Locate the cell with the specified text and output its [X, Y] center coordinate. 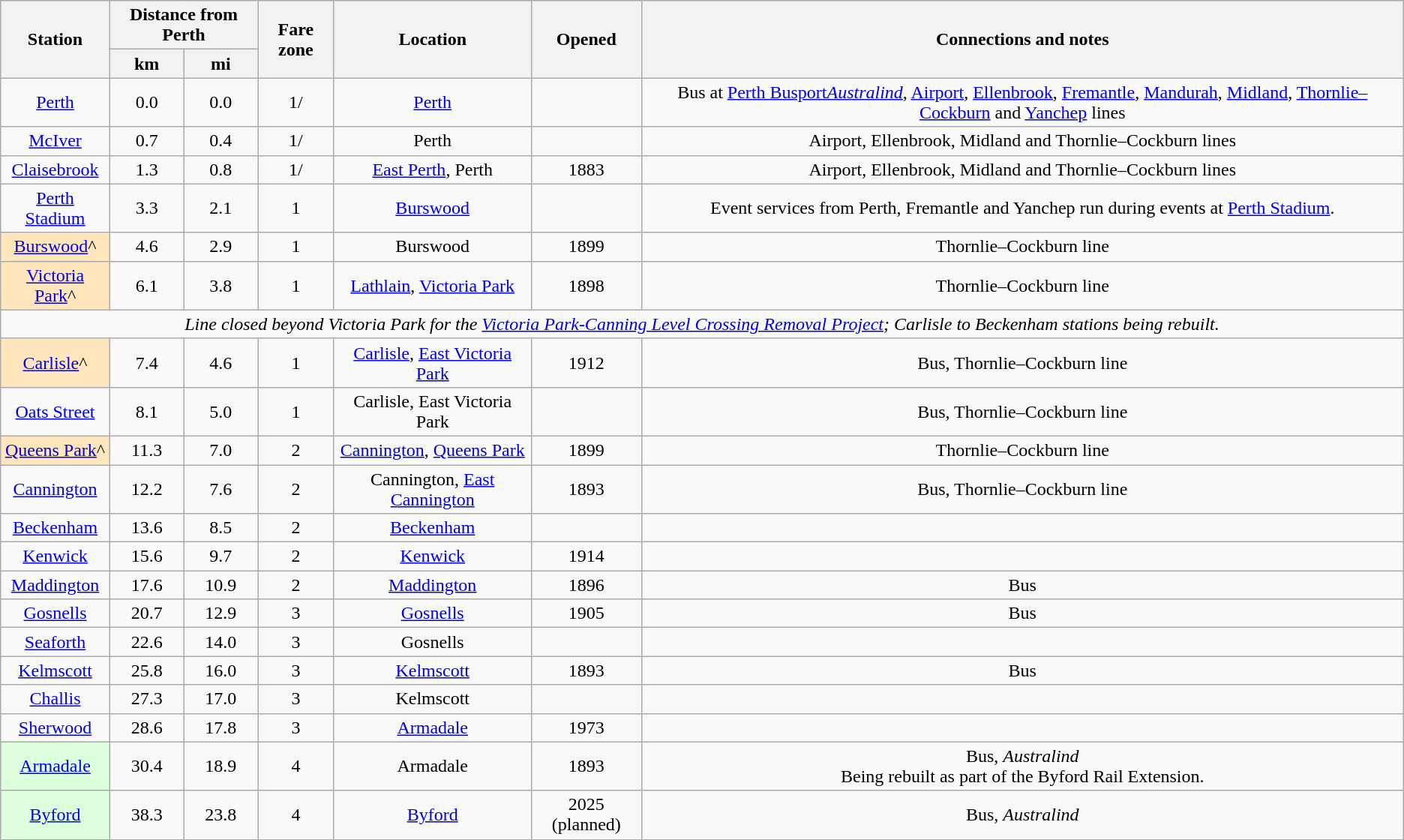
Cannington [55, 489]
3.3 [147, 208]
Fare zone [295, 39]
Sherwood [55, 727]
6.1 [147, 285]
1973 [586, 727]
8.1 [147, 411]
28.6 [147, 727]
2.9 [220, 247]
Station [55, 39]
Burswood^ [55, 247]
1912 [586, 363]
Perth Stadium [55, 208]
23.8 [220, 814]
Connections and notes [1022, 39]
km [147, 64]
11.3 [147, 450]
Seaforth [55, 642]
1898 [586, 285]
38.3 [147, 814]
30.4 [147, 766]
3.8 [220, 285]
Bus at Perth BusportAustralind, Airport, Ellenbrook, Fremantle, Mandurah, Midland, Thornlie–Cockburn and Yanchep lines [1022, 102]
17.8 [220, 727]
13.6 [147, 528]
17.6 [147, 585]
1.3 [147, 169]
7.4 [147, 363]
Victoria Park^ [55, 285]
12.9 [220, 613]
1896 [586, 585]
7.6 [220, 489]
16.0 [220, 670]
Oats Street [55, 411]
17.0 [220, 699]
22.6 [147, 642]
1905 [586, 613]
0.4 [220, 141]
25.8 [147, 670]
Cannington, East Cannington [432, 489]
15.6 [147, 556]
Challis [55, 699]
Distance from Perth [183, 25]
5.0 [220, 411]
27.3 [147, 699]
Bus, AustralindBeing rebuilt as part of the Byford Rail Extension. [1022, 766]
14.0 [220, 642]
mi [220, 64]
Bus, Australind [1022, 814]
Opened [586, 39]
East Perth, Perth [432, 169]
McIver [55, 141]
Location [432, 39]
20.7 [147, 613]
Claisebrook [55, 169]
Event services from Perth, Fremantle and Yanchep run during events at Perth Stadium. [1022, 208]
7.0 [220, 450]
Lathlain, Victoria Park [432, 285]
9.7 [220, 556]
1914 [586, 556]
0.7 [147, 141]
Carlisle^ [55, 363]
10.9 [220, 585]
2.1 [220, 208]
Cannington, Queens Park [432, 450]
8.5 [220, 528]
Line closed beyond Victoria Park for the Victoria Park-Canning Level Crossing Removal Project; Carlisle to Beckenham stations being rebuilt. [702, 324]
0.8 [220, 169]
1883 [586, 169]
Queens Park^ [55, 450]
12.2 [147, 489]
18.9 [220, 766]
2025 (planned) [586, 814]
